Identify which cell holds the provided text, then report its (x, y) central coordinate. 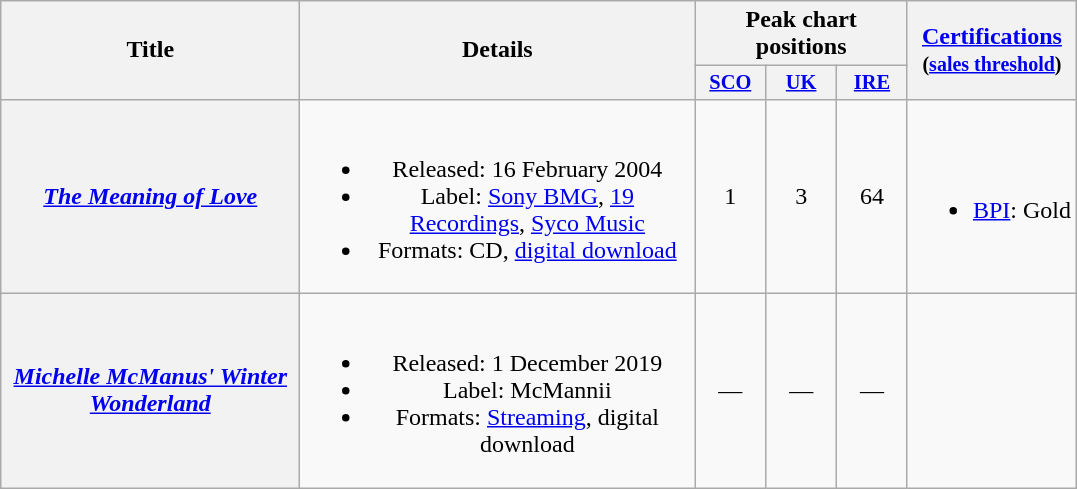
1 (730, 196)
The Meaning of Love (150, 196)
UK (802, 83)
BPI: Gold (992, 196)
Title (150, 50)
Released: 16 February 2004Label: Sony BMG, 19 Recordings, Syco MusicFormats: CD, digital download (498, 196)
Michelle McManus' Winter Wonderland (150, 391)
Details (498, 50)
Peak chart positions (802, 34)
3 (802, 196)
Certifications(sales threshold) (992, 50)
IRE (872, 83)
Released: 1 December 2019Label: McManniiFormats: Streaming, digital download (498, 391)
64 (872, 196)
SCO (730, 83)
